Identify which cell holds the provided text, then report its (X, Y) central coordinate. 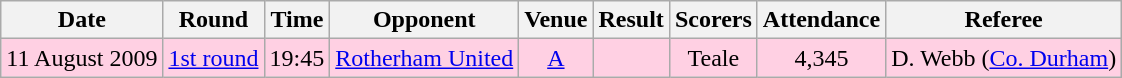
Time (297, 20)
4,345 (821, 58)
Rotherham United (424, 58)
A (556, 58)
11 August 2009 (82, 58)
1st round (214, 58)
Date (82, 20)
Attendance (821, 20)
Opponent (424, 20)
19:45 (297, 58)
Result (631, 20)
Round (214, 20)
Venue (556, 20)
D. Webb (Co. Durham) (1004, 58)
Scorers (713, 20)
Referee (1004, 20)
Teale (713, 58)
